Detect which cell encompasses the target text, then output its (x, y) center coordinate. 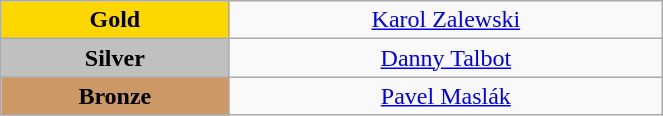
Danny Talbot (446, 58)
Silver (115, 58)
Karol Zalewski (446, 20)
Pavel Maslák (446, 96)
Gold (115, 20)
Bronze (115, 96)
